From the cell containing the given text, extract its center point as (x, y) coordinate. 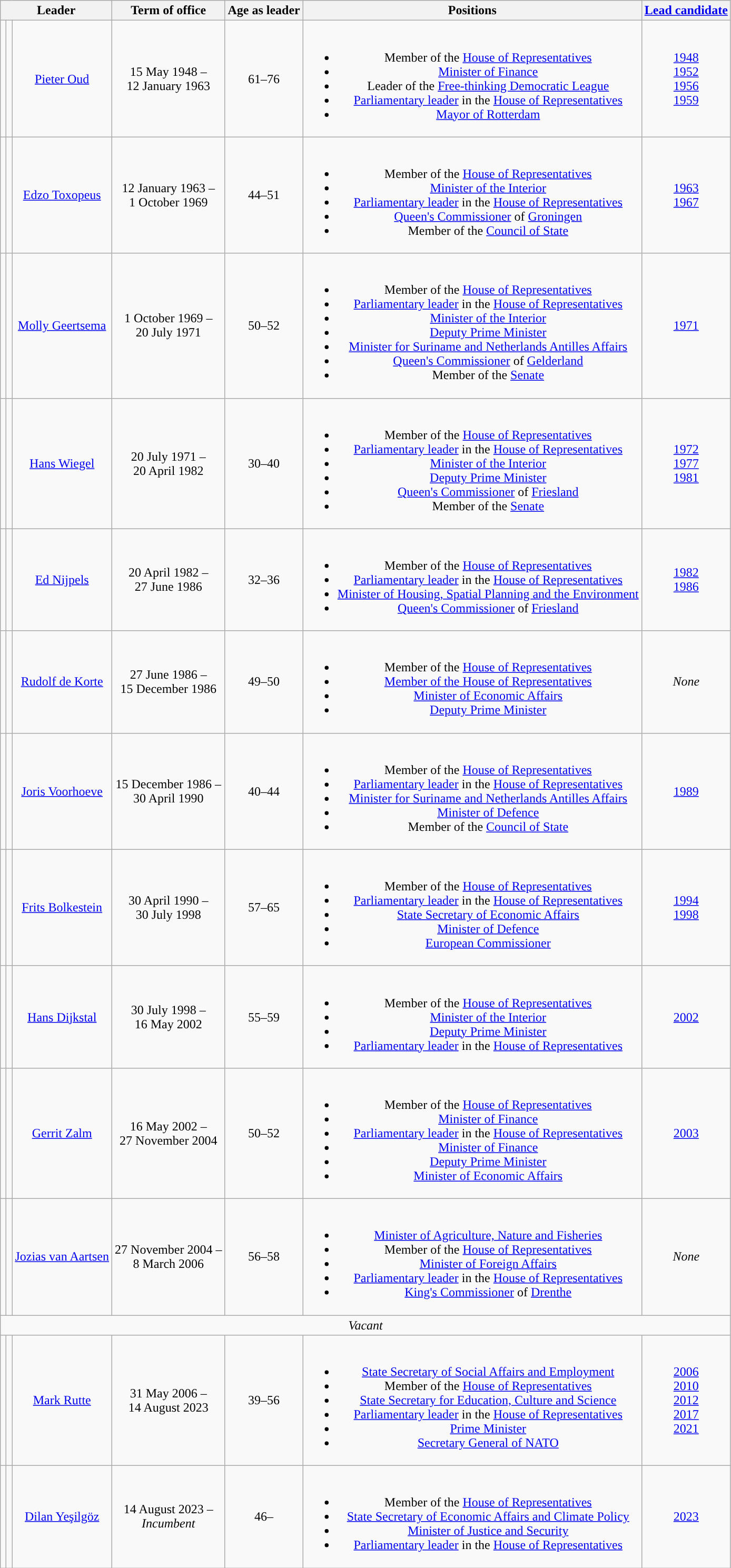
Positions (472, 11)
1994 1998 (686, 908)
31 May 2006 – 14 August 2023 (169, 1401)
1972 1977 1981 (686, 463)
46– (264, 1517)
30 July 1998 – 16 May 2002 (169, 1017)
14 August 2023 – Incumbent (169, 1517)
1989 (686, 791)
49–50 (264, 682)
Jozias van Aartsen (62, 1256)
20 April 1982 – 27 June 1986 (169, 580)
Molly Geertsema (62, 325)
16 May 2002 – 27 November 2004 (169, 1133)
44–51 (264, 195)
57–65 (264, 908)
Frits Bolkestein (62, 908)
Dilan Yeşilgöz (62, 1517)
Mark Rutte (62, 1401)
Edzo Toxopeus (62, 195)
55–59 (264, 1017)
27 June 1986 – 15 December 1986 (169, 682)
2002 (686, 1017)
30 April 1990 – 30 July 1998 (169, 908)
40–44 (264, 791)
2003 (686, 1133)
1963 1967 (686, 195)
Member of the House of Representatives Minister of the Interior Deputy Prime Minister Parliamentary leader in the House of Representatives (472, 1017)
Joris Voorhoeve (62, 791)
Hans Dijkstal (62, 1017)
1 October 1969 – 20 July 1971 (169, 325)
1982 1986 (686, 580)
32–36 (264, 580)
15 December 1986 – 30 April 1990 (169, 791)
15 May 1948 – 12 January 1963 (169, 79)
20 July 1971 – 20 April 1982 (169, 463)
30–40 (264, 463)
Ed Nijpels (62, 580)
Pieter Oud (62, 79)
61–76 (264, 79)
Leader (56, 11)
Vacant (365, 1325)
Member of the House of Representatives Member of the House of Representatives Minister of Economic Affairs Deputy Prime Minister (472, 682)
27 November 2004 – 8 March 2006 (169, 1256)
Gerrit Zalm (62, 1133)
2023 (686, 1517)
12 January 1963 – 1 October 1969 (169, 195)
Term of office (169, 11)
56–58 (264, 1256)
Lead candidate (686, 11)
Hans Wiegel (62, 463)
Age as leader (264, 11)
Rudolf de Korte (62, 682)
39–56 (264, 1401)
1971 (686, 325)
2006 2010 2012 2017 2021 (686, 1401)
1948 1952 1956 1959 (686, 79)
